Return (x, y) of the center of cell containing provided text 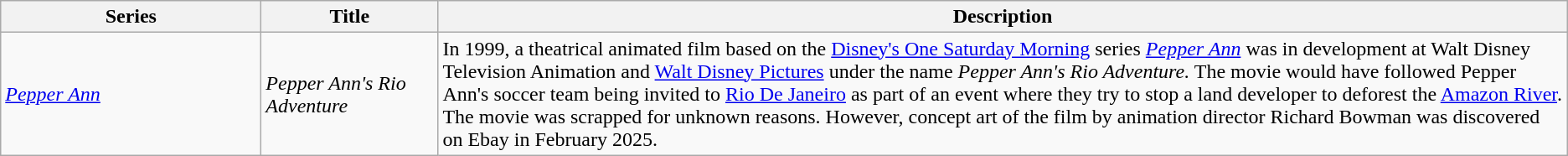
Series (131, 17)
Title (350, 17)
Pepper Ann's Rio Adventure (350, 94)
Pepper Ann (131, 94)
Description (1003, 17)
